Extract the (X, Y) coordinate from the center of the cell holding the provided text.  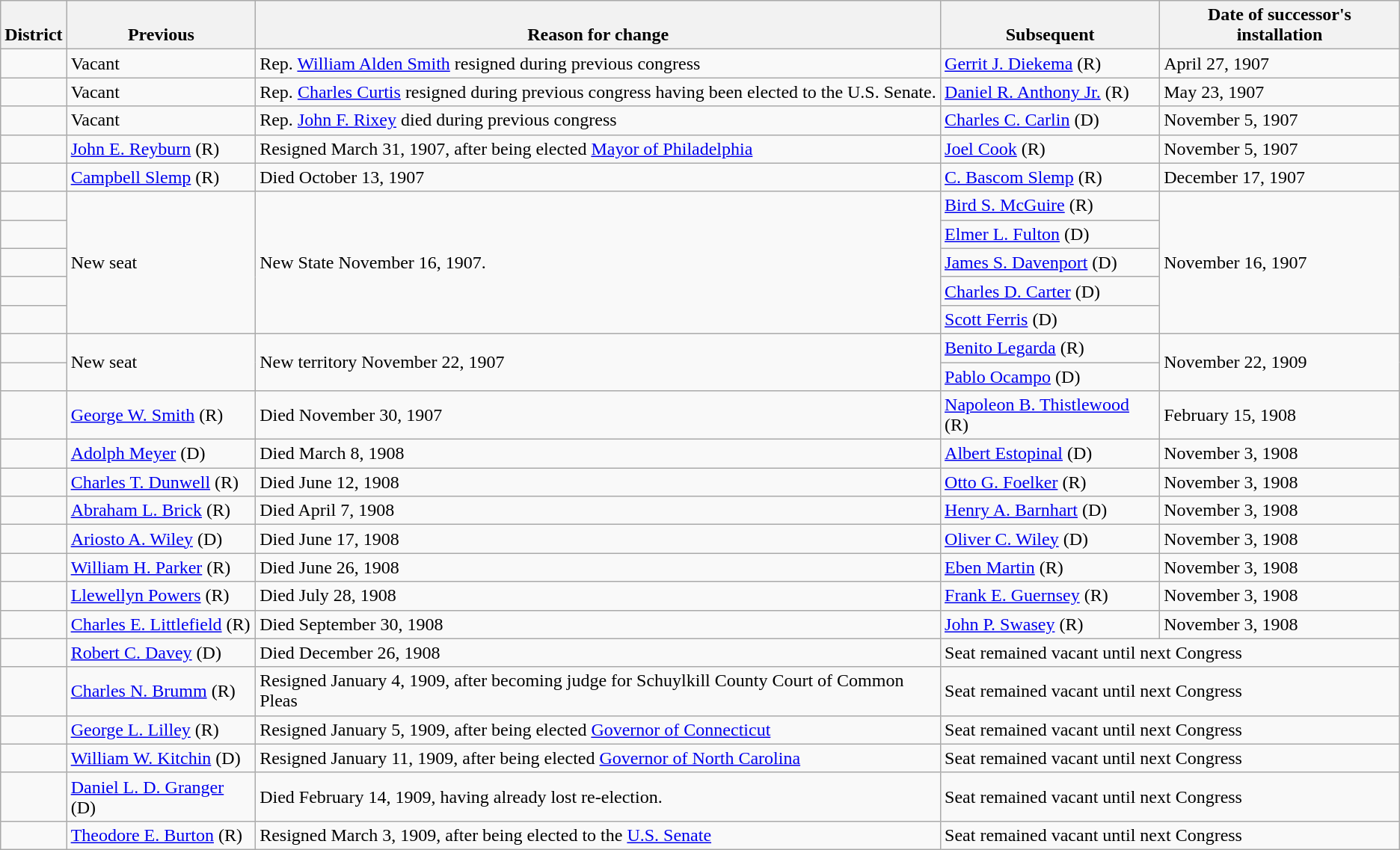
Theodore E. Burton (R) (162, 835)
May 23, 1907 (1280, 92)
Subsequent (1050, 25)
Pablo Ocampo (D) (1050, 376)
Rep. Charles Curtis resigned during previous congress having been elected to the U.S. Senate. (598, 92)
Albert Estopinal (D) (1050, 454)
Charles E. Littlefield (R) (162, 624)
Daniel R. Anthony Jr. (R) (1050, 92)
Died April 7, 1908 (598, 511)
Llewellyn Powers (R) (162, 596)
Benito Legarda (R) (1050, 348)
Charles C. Carlin (D) (1050, 120)
November 22, 1909 (1280, 362)
Bird S. McGuire (R) (1050, 206)
Abraham L. Brick (R) (162, 511)
Died June 17, 1908 (598, 539)
Died June 26, 1908 (598, 567)
Previous (162, 25)
Napoleon B. Thistlewood (R) (1050, 416)
Henry A. Barnhart (D) (1050, 511)
James S. Davenport (D) (1050, 262)
Died September 30, 1908 (598, 624)
Otto G. Foelker (R) (1050, 482)
Died December 26, 1908 (598, 653)
Died June 12, 1908 (598, 482)
Charles N. Brumm (R) (162, 691)
Campbell Slemp (R) (162, 177)
Date of successor's installation (1280, 25)
George L. Lilley (R) (162, 730)
Resigned March 31, 1907, after being elected Mayor of Philadelphia (598, 149)
Rep. William Alden Smith resigned during previous congress (598, 64)
District (34, 25)
Resigned January 11, 1909, after being elected Governor of North Carolina (598, 758)
Resigned March 3, 1909, after being elected to the U.S. Senate (598, 835)
Died March 8, 1908 (598, 454)
C. Bascom Slemp (R) (1050, 177)
Frank E. Guernsey (R) (1050, 596)
April 27, 1907 (1280, 64)
December 17, 1907 (1280, 177)
Daniel L. D. Granger (D) (162, 797)
Died February 14, 1909, having already lost re-election. (598, 797)
Oliver C. Wiley (D) (1050, 539)
Adolph Meyer (D) (162, 454)
Died July 28, 1908 (598, 596)
Robert C. Davey (D) (162, 653)
George W. Smith (R) (162, 416)
Joel Cook (R) (1050, 149)
William H. Parker (R) (162, 567)
Eben Martin (R) (1050, 567)
Resigned January 5, 1909, after being elected Governor of Connecticut (598, 730)
Ariosto A. Wiley (D) (162, 539)
New State November 16, 1907. (598, 262)
William W. Kitchin (D) (162, 758)
New territory November 22, 1907 (598, 362)
John P. Swasey (R) (1050, 624)
Died November 30, 1907 (598, 416)
November 16, 1907 (1280, 262)
Scott Ferris (D) (1050, 319)
Charles D. Carter (D) (1050, 291)
Charles T. Dunwell (R) (162, 482)
Died October 13, 1907 (598, 177)
Resigned January 4, 1909, after becoming judge for Schuylkill County Court of Common Pleas (598, 691)
Rep. John F. Rixey died during previous congress (598, 120)
Gerrit J. Diekema (R) (1050, 64)
Elmer L. Fulton (D) (1050, 234)
John E. Reyburn (R) (162, 149)
Reason for change (598, 25)
February 15, 1908 (1280, 416)
